Output the [x, y] coordinate of the center of the cell containing the given text.  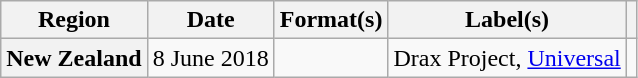
Date [210, 20]
Drax Project, Universal [507, 58]
Format(s) [331, 20]
8 June 2018 [210, 58]
Label(s) [507, 20]
New Zealand [74, 58]
Region [74, 20]
